Provide the (X, Y) coordinate of the cell's center where the given text is located.  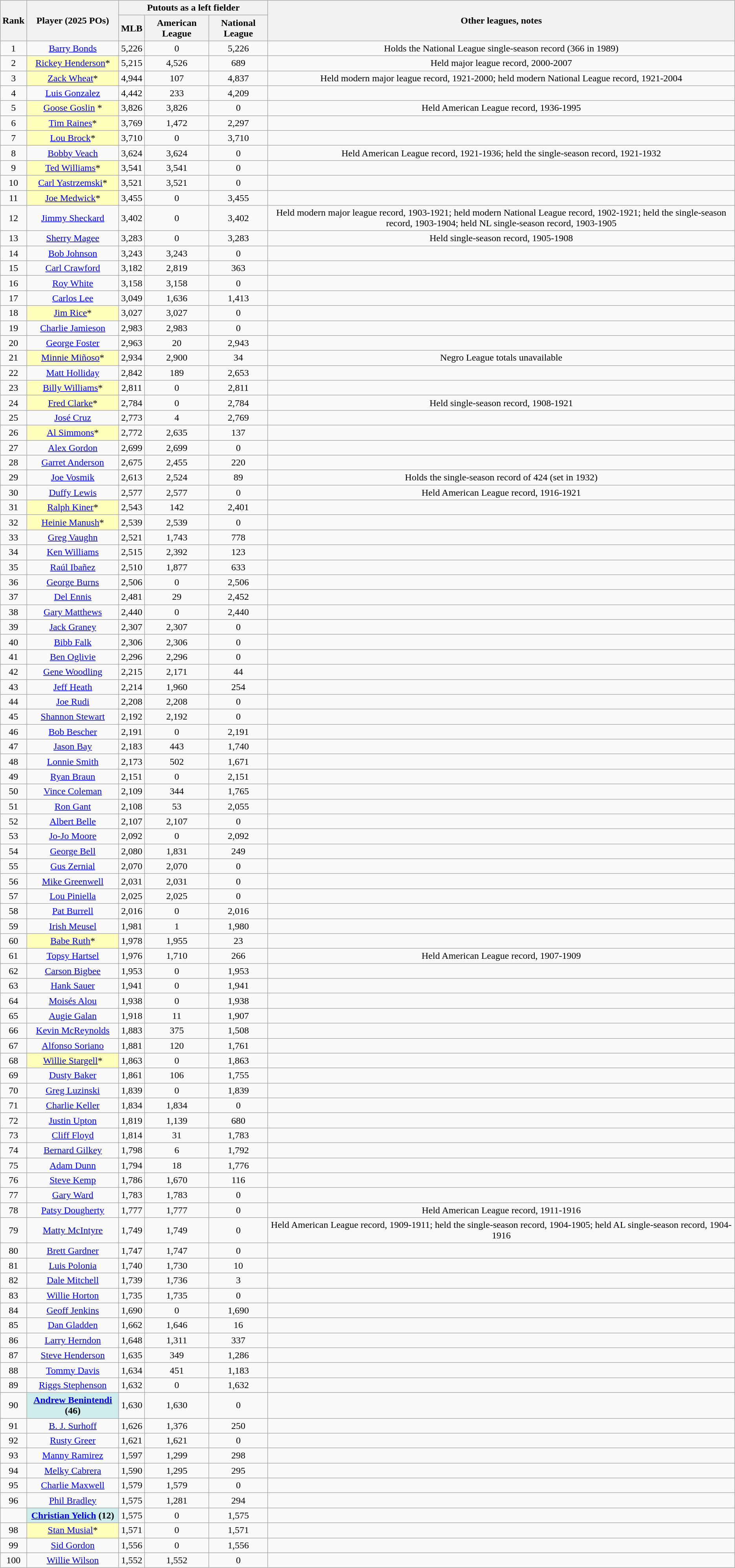
Adam Dunn (73, 1165)
57 (13, 896)
Held modern major league record, 1921-2000; held modern National League record, 1921-2004 (501, 78)
72 (13, 1120)
71 (13, 1105)
17 (13, 298)
32 (13, 522)
1,743 (177, 537)
2,934 (132, 358)
Rusty Greer (73, 1441)
59 (13, 926)
77 (13, 1195)
99 (13, 1545)
95 (13, 1486)
90 (13, 1405)
1,635 (132, 1355)
Jason Bay (73, 747)
2,635 (177, 432)
Moisés Alou (73, 1001)
George Burns (73, 582)
1,786 (132, 1180)
Al Simmons* (73, 432)
106 (177, 1075)
Goose Goslin * (73, 108)
76 (13, 1180)
1,955 (177, 941)
4,837 (238, 78)
Raúl Ibañez (73, 567)
2,215 (132, 672)
Steve Kemp (73, 1180)
49 (13, 777)
1,755 (238, 1075)
2,819 (177, 268)
13 (13, 238)
2,109 (132, 791)
Larry Herndon (73, 1340)
Melky Cabrera (73, 1471)
2,943 (238, 343)
61 (13, 956)
1,597 (132, 1456)
Jimmy Sheckard (73, 218)
15 (13, 268)
Dan Gladden (73, 1325)
Carlos Lee (73, 298)
107 (177, 78)
Ted Williams* (73, 168)
2,900 (177, 358)
137 (238, 432)
Phil Bradley (73, 1500)
Lou Brock* (73, 138)
1,376 (177, 1425)
73 (13, 1135)
Augie Galan (73, 1016)
Gary Matthews (73, 612)
Shannon Stewart (73, 717)
Carl Crawford (73, 268)
2,481 (132, 597)
26 (13, 432)
1,907 (238, 1016)
21 (13, 358)
451 (177, 1370)
Billy Williams* (73, 388)
80 (13, 1251)
48 (13, 762)
Gene Woodling (73, 672)
Ralph Kiner* (73, 507)
46 (13, 732)
7 (13, 138)
1,472 (177, 123)
Del Ennis (73, 597)
100 (13, 1560)
3,769 (132, 123)
Held American League record, 1911-1916 (501, 1210)
Joe Medwick* (73, 198)
Luis Gonzalez (73, 93)
1,508 (238, 1031)
58 (13, 911)
1,295 (177, 1471)
Garret Anderson (73, 463)
Held American League record, 1936-1995 (501, 108)
298 (238, 1456)
337 (238, 1340)
62 (13, 971)
Fred Clarke* (73, 403)
38 (13, 612)
Cliff Floyd (73, 1135)
47 (13, 747)
Bernard Gilkey (73, 1150)
87 (13, 1355)
Willie Stargell* (73, 1061)
4,442 (132, 93)
1,183 (238, 1370)
98 (13, 1530)
Andrew Benintendi (46) (73, 1405)
Joe Rudi (73, 702)
92 (13, 1441)
1,590 (132, 1471)
Carl Yastrzemski* (73, 183)
Held American League record, 1921-1936; held the single-season record, 1921-1932 (501, 153)
8 (13, 153)
1,671 (238, 762)
295 (238, 1471)
2,510 (132, 567)
1,736 (177, 1280)
Held American League record, 1916-1921 (501, 493)
Steve Henderson (73, 1355)
Barry Bonds (73, 48)
Jim Rice* (73, 313)
67 (13, 1046)
Willie Horton (73, 1295)
1,626 (132, 1425)
Bobby Veach (73, 153)
22 (13, 373)
51 (13, 806)
70 (13, 1090)
Bob Bescher (73, 732)
344 (177, 791)
4,944 (132, 78)
Bibb Falk (73, 642)
Dusty Baker (73, 1075)
14 (13, 253)
42 (13, 672)
Charlie Jamieson (73, 328)
Other leagues, notes (501, 20)
Bob Johnson (73, 253)
680 (238, 1120)
Lou Piniella (73, 896)
81 (13, 1266)
Ken Williams (73, 552)
1,730 (177, 1266)
1,710 (177, 956)
52 (13, 821)
1,636 (177, 298)
74 (13, 1150)
Zack Wheat* (73, 78)
Roy White (73, 283)
Stan Musial* (73, 1530)
66 (13, 1031)
60 (13, 941)
Duffy Lewis (73, 493)
1,792 (238, 1150)
3,049 (132, 298)
Heinie Manush* (73, 522)
Sherry Magee (73, 238)
2,452 (238, 597)
Charlie Maxwell (73, 1486)
2,173 (132, 762)
Mike Greenwell (73, 881)
2,055 (238, 806)
1,286 (238, 1355)
1,877 (177, 567)
1,413 (238, 298)
1,739 (132, 1280)
54 (13, 851)
Topsy Hartsel (73, 956)
55 (13, 866)
123 (238, 552)
3,182 (132, 268)
1,648 (132, 1340)
1,646 (177, 1325)
349 (177, 1355)
1,980 (238, 926)
39 (13, 627)
2,524 (177, 478)
Greg Vaughn (73, 537)
220 (238, 463)
294 (238, 1500)
50 (13, 791)
2,080 (132, 851)
91 (13, 1425)
George Foster (73, 343)
2,515 (132, 552)
2,773 (132, 418)
2,521 (132, 537)
Sid Gordon (73, 1545)
78 (13, 1210)
2,772 (132, 432)
189 (177, 373)
2,842 (132, 373)
85 (13, 1325)
689 (238, 63)
Kevin McReynolds (73, 1031)
75 (13, 1165)
Negro League totals unavailable (501, 358)
Hank Sauer (73, 986)
1,311 (177, 1340)
254 (238, 687)
Held single-season record, 1908-1921 (501, 403)
Albert Belle (73, 821)
30 (13, 493)
2 (13, 63)
2,543 (132, 507)
2,675 (132, 463)
B. J. Surhoff (73, 1425)
36 (13, 582)
116 (238, 1180)
2,297 (238, 123)
1,761 (238, 1046)
33 (13, 537)
93 (13, 1456)
40 (13, 642)
Jeff Heath (73, 687)
Held single-season record, 1905-1908 (501, 238)
84 (13, 1310)
Held American League record, 1909-1911; held the single-season record, 1904-1905; held AL single-season record, 1904-1916 (501, 1230)
56 (13, 881)
Held major league record, 2000-2007 (501, 63)
2,214 (132, 687)
Christian Yelich (12) (73, 1515)
Ron Gant (73, 806)
4,526 (177, 63)
1,765 (238, 791)
Matt Holliday (73, 373)
Minnie Miñoso* (73, 358)
Brett Gardner (73, 1251)
12 (13, 218)
Holds the single-season record of 424 (set in 1932) (501, 478)
79 (13, 1230)
443 (177, 747)
MLB (132, 28)
Dale Mitchell (73, 1280)
Joe Vosmik (73, 478)
Irish Meusel (73, 926)
Jo-Jo Moore (73, 836)
363 (238, 268)
1,662 (132, 1325)
83 (13, 1295)
2,171 (177, 672)
4,209 (238, 93)
96 (13, 1500)
2,401 (238, 507)
Jack Graney (73, 627)
1,978 (132, 941)
1,281 (177, 1500)
35 (13, 567)
5 (13, 108)
1,918 (132, 1016)
1,776 (238, 1165)
94 (13, 1471)
2,392 (177, 552)
Putouts as a left fielder (193, 8)
Lonnie Smith (73, 762)
25 (13, 418)
2,183 (132, 747)
1,670 (177, 1180)
69 (13, 1075)
43 (13, 687)
2,653 (238, 373)
Vince Coleman (73, 791)
Justin Upton (73, 1120)
Riggs Stephenson (73, 1385)
Rank (13, 20)
Tommy Davis (73, 1370)
142 (177, 507)
Pat Burrell (73, 911)
778 (238, 537)
2,769 (238, 418)
Charlie Keller (73, 1105)
2,613 (132, 478)
Gus Zernial (73, 866)
National League (238, 28)
250 (238, 1425)
1,976 (132, 956)
82 (13, 1280)
Babe Ruth* (73, 941)
1,883 (132, 1031)
1,861 (132, 1075)
27 (13, 447)
86 (13, 1340)
65 (13, 1016)
5,215 (132, 63)
1,831 (177, 851)
American League (177, 28)
2,963 (132, 343)
41 (13, 657)
1,634 (132, 1370)
88 (13, 1370)
1,960 (177, 687)
1,981 (132, 926)
Alfonso Soriano (73, 1046)
1,798 (132, 1150)
64 (13, 1001)
2,455 (177, 463)
68 (13, 1061)
Patsy Dougherty (73, 1210)
Ben Oglivie (73, 657)
Tim Raines* (73, 123)
Greg Luzinski (73, 1090)
1,814 (132, 1135)
266 (238, 956)
9 (13, 168)
1,139 (177, 1120)
2,108 (132, 806)
24 (13, 403)
George Bell (73, 851)
375 (177, 1031)
Alex Gordon (73, 447)
63 (13, 986)
45 (13, 717)
19 (13, 328)
Matty McIntyre (73, 1230)
José Cruz (73, 418)
Gary Ward (73, 1195)
1,819 (132, 1120)
1,794 (132, 1165)
28 (13, 463)
Luis Polonia (73, 1266)
Willie Wilson (73, 1560)
Geoff Jenkins (73, 1310)
Manny Ramirez (73, 1456)
1,881 (132, 1046)
120 (177, 1046)
37 (13, 597)
Holds the National League single-season record (366 in 1989) (501, 48)
633 (238, 567)
Held American League record, 1907-1909 (501, 956)
1,299 (177, 1456)
249 (238, 851)
Player (2025 POs) (73, 20)
Carson Bigbee (73, 971)
502 (177, 762)
Rickey Henderson* (73, 63)
233 (177, 93)
Ryan Braun (73, 777)
